Detect which cell encompasses the target text, then output its [X, Y] center coordinate. 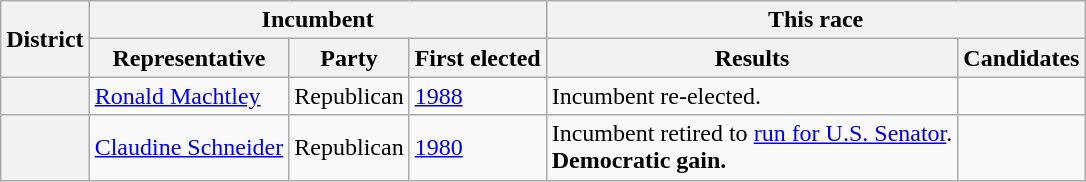
This race [816, 20]
District [45, 39]
Results [752, 58]
First elected [478, 58]
1980 [478, 148]
Ronald Machtley [189, 96]
Incumbent retired to run for U.S. Senator.Democratic gain. [752, 148]
Party [349, 58]
Incumbent [318, 20]
Incumbent re-elected. [752, 96]
Claudine Schneider [189, 148]
1988 [478, 96]
Representative [189, 58]
Candidates [1022, 58]
